Identify which cell holds the provided text, then report its (x, y) central coordinate. 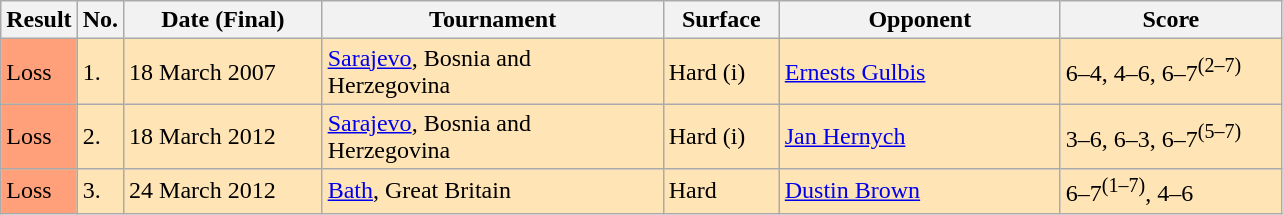
1. (100, 72)
18 March 2012 (224, 136)
2. (100, 136)
Date (Final) (224, 20)
Jan Hernych (920, 136)
Bath, Great Britain (492, 192)
Dustin Brown (920, 192)
Surface (721, 20)
24 March 2012 (224, 192)
Hard (721, 192)
No. (100, 20)
Ernests Gulbis (920, 72)
Tournament (492, 20)
Score (1170, 20)
Opponent (920, 20)
3. (100, 192)
3–6, 6–3, 6–7(5–7) (1170, 136)
6–7(1–7), 4–6 (1170, 192)
Result (39, 20)
6–4, 4–6, 6–7(2–7) (1170, 72)
18 March 2007 (224, 72)
